Extract the (X, Y) coordinate from the center of the cell holding the provided text.  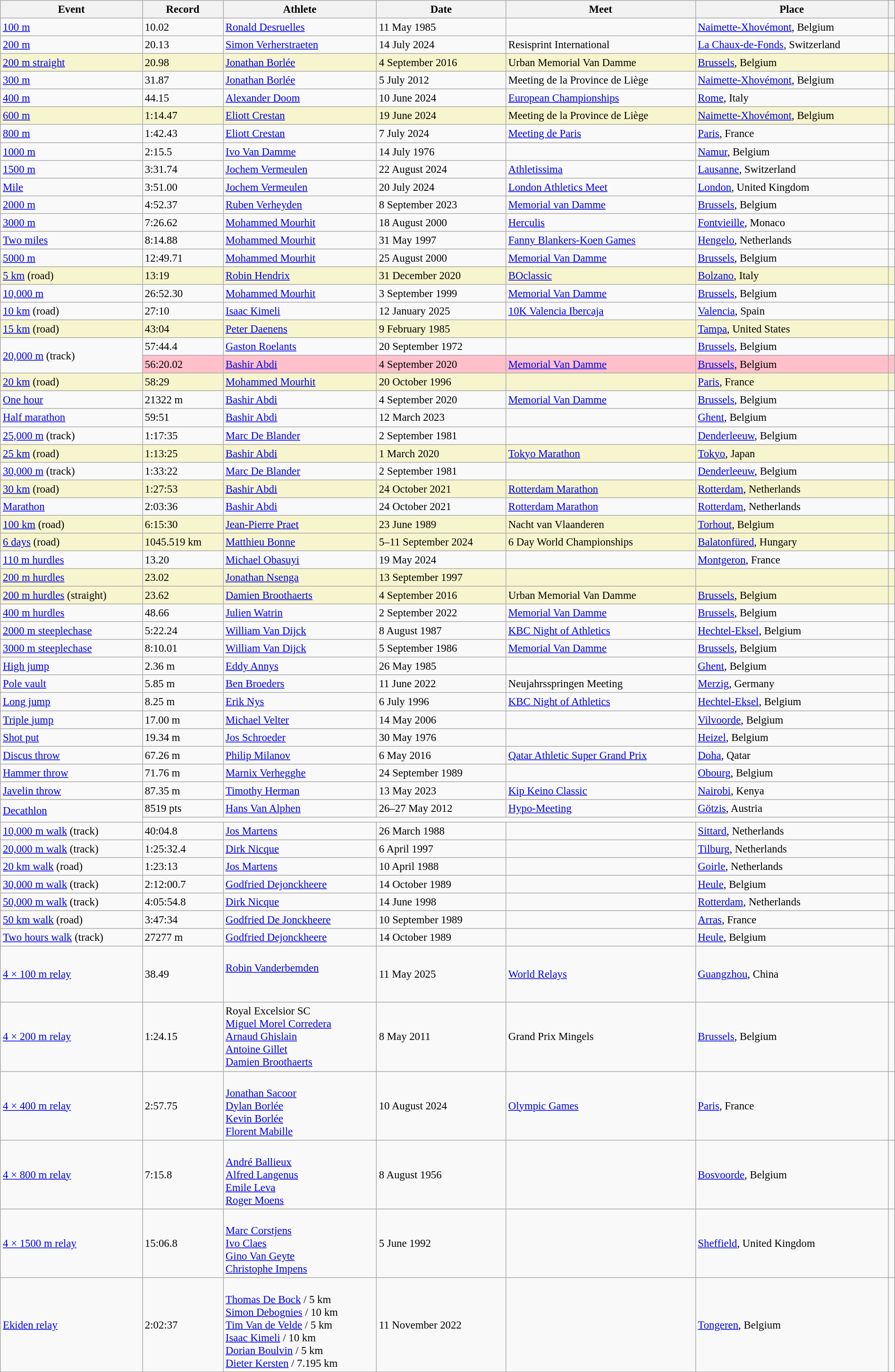
Michael Velter (300, 720)
26 May 1985 (441, 666)
7 July 2024 (441, 134)
5000 m (72, 258)
Erik Nys (300, 702)
Place (792, 9)
13:19 (183, 276)
London, United Kingdom (792, 187)
8 August 1987 (441, 631)
38.49 (183, 975)
Merzig, Germany (792, 684)
20,000 m (track) (72, 355)
5:22.24 (183, 631)
Montgeron, France (792, 560)
4 × 1500 m relay (72, 1243)
1:33:22 (183, 471)
50 km walk (road) (72, 920)
Resisprint International (600, 45)
13 September 1997 (441, 578)
11 May 2025 (441, 975)
300 m (72, 80)
Namur, Belgium (792, 152)
30 km (road) (72, 489)
8.25 m (183, 702)
1000 m (72, 152)
Thomas De Bock / 5 kmSimon Debognies / 10 kmTim Van de Velde / 5 kmIsaac Kimeli / 10 kmDorian Boulvin / 5 kmDieter Kersten / 7.195 km (300, 1325)
1:17:35 (183, 435)
10.02 (183, 27)
4 × 400 m relay (72, 1106)
1500 m (72, 169)
Lausanne, Switzerland (792, 169)
2000 m steeplechase (72, 631)
5 June 1992 (441, 1243)
Jos Schroeder (300, 737)
10,000 m (72, 293)
Hengelo, Netherlands (792, 240)
100 km (road) (72, 524)
8 May 2011 (441, 1037)
10 August 2024 (441, 1106)
Doha, Qatar (792, 755)
Nairobi, Kenya (792, 791)
110 m hurdles (72, 560)
3:51.00 (183, 187)
10,000 m walk (track) (72, 831)
Matthieu Bonne (300, 542)
Meeting de Paris (600, 134)
7:15.8 (183, 1175)
Marathon (72, 507)
Sittard, Netherlands (792, 831)
Two hours walk (track) (72, 937)
19 May 2024 (441, 560)
800 m (72, 134)
Fanny Blankers-Koen Games (600, 240)
200 m straight (72, 63)
Meet (600, 9)
14 May 2006 (441, 720)
10K Valencia Ibercaja (600, 311)
200 m hurdles (72, 578)
3:47:34 (183, 920)
5.85 m (183, 684)
200 m hurdles (straight) (72, 596)
13.20 (183, 560)
200 m (72, 45)
30,000 m (track) (72, 471)
Memorial van Damme (600, 205)
6 Day World Championships (600, 542)
One hour (72, 400)
23.02 (183, 578)
31 December 2020 (441, 276)
1 March 2020 (441, 453)
12:49.71 (183, 258)
Ruben Verheyden (300, 205)
57:44.4 (183, 347)
Gaston Roelants (300, 347)
25 August 2000 (441, 258)
22 August 2024 (441, 169)
Jean-Pierre Praet (300, 524)
8:14.88 (183, 240)
400 m (72, 98)
Royal Excelsior SCMiguel Morel CorrederaArnaud GhislainAntoine GilletDamien Broothaerts (300, 1037)
Eddy Annys (300, 666)
Obourg, Belgium (792, 773)
Half marathon (72, 418)
25,000 m (track) (72, 435)
Philip Milanov (300, 755)
La Chaux-de-Fonds, Switzerland (792, 45)
5 July 2012 (441, 80)
20 September 1972 (441, 347)
Heizel, Belgium (792, 737)
2:57.75 (183, 1106)
Kip Keino Classic (600, 791)
Tokyo Marathon (600, 453)
Jonathan SacoorDylan BorléeKevin BorléeFlorent Mabille (300, 1106)
1:23:13 (183, 867)
European Championships (600, 98)
18 August 2000 (441, 222)
Mile (72, 187)
4 × 100 m relay (72, 975)
Sheffield, United Kingdom (792, 1243)
Neujahrsspringen Meeting (600, 684)
Michael Obasuyi (300, 560)
2:03:36 (183, 507)
3000 m steeplechase (72, 648)
Tampa, United States (792, 329)
Vilvoorde, Belgium (792, 720)
11 June 2022 (441, 684)
Tilburg, Netherlands (792, 849)
1:27:53 (183, 489)
6 July 1996 (441, 702)
Ekiden relay (72, 1325)
3000 m (72, 222)
58:29 (183, 382)
20 July 2024 (441, 187)
5–11 September 2024 (441, 542)
19.34 m (183, 737)
Two miles (72, 240)
Event (72, 9)
8:10.01 (183, 648)
25 km (road) (72, 453)
6 May 2016 (441, 755)
12 March 2023 (441, 418)
59:51 (183, 418)
20 km (road) (72, 382)
2:12:00.7 (183, 885)
4 × 200 m relay (72, 1037)
Discus throw (72, 755)
11 November 2022 (441, 1325)
12 January 2025 (441, 311)
6 April 1997 (441, 849)
Hans Van Alphen (300, 809)
400 m hurdles (72, 613)
15 km (road) (72, 329)
High jump (72, 666)
20 October 1996 (441, 382)
2 September 2022 (441, 613)
71.76 m (183, 773)
Simon Verherstraeten (300, 45)
1:25:32.4 (183, 849)
London Athletics Meet (600, 187)
Pole vault (72, 684)
9 February 1985 (441, 329)
Guangzhou, China (792, 975)
Tokyo, Japan (792, 453)
Jonathan Nsenga (300, 578)
10 September 1989 (441, 920)
4:05:54.8 (183, 902)
14 June 1998 (441, 902)
Balatonfüred, Hungary (792, 542)
Herculis (600, 222)
Date (441, 9)
26:52.30 (183, 293)
Robin Vanderbemden (300, 975)
Peter Daenens (300, 329)
Long jump (72, 702)
Nacht van Vlaanderen (600, 524)
Götzis, Austria (792, 809)
48.66 (183, 613)
27277 m (183, 937)
10 km (road) (72, 311)
Goirle, Netherlands (792, 867)
World Relays (600, 975)
100 m (72, 27)
Ivo Van Damme (300, 152)
2:15.5 (183, 152)
20.13 (183, 45)
Bosvoorde, Belgium (792, 1175)
1:24.15 (183, 1037)
Marnix Verhegghe (300, 773)
600 m (72, 116)
1045.519 km (183, 542)
56:20.02 (183, 365)
Arras, France (792, 920)
Record (183, 9)
Isaac Kimeli (300, 311)
10 April 1988 (441, 867)
24 September 1989 (441, 773)
6:15:30 (183, 524)
Bolzano, Italy (792, 276)
3 September 1999 (441, 293)
30 May 1976 (441, 737)
Ronald Desruelles (300, 27)
1:42.43 (183, 134)
1:13:25 (183, 453)
Timothy Herman (300, 791)
14 July 2024 (441, 45)
15:06.8 (183, 1243)
1:14.47 (183, 116)
3:31.74 (183, 169)
23 June 1989 (441, 524)
11 May 1985 (441, 27)
14 July 1976 (441, 152)
4:52.37 (183, 205)
13 May 2023 (441, 791)
21322 m (183, 400)
5 km (road) (72, 276)
Athlete (300, 9)
BOclassic (600, 276)
2.36 m (183, 666)
André BallieuxAlfred LangenusEmile LevaRoger Moens (300, 1175)
40:04.8 (183, 831)
5 September 1986 (441, 648)
27:10 (183, 311)
50,000 m walk (track) (72, 902)
2:02:37 (183, 1325)
26–27 May 2012 (441, 809)
20,000 m walk (track) (72, 849)
Grand Prix Mingels (600, 1037)
10 June 2024 (441, 98)
23.62 (183, 596)
67.26 m (183, 755)
Triple jump (72, 720)
Marc CorstjensIvo ClaesGino Van GeyteChristophe Impens (300, 1243)
Torhout, Belgium (792, 524)
26 March 1988 (441, 831)
Julien Watrin (300, 613)
Robin Hendrix (300, 276)
Qatar Athletic Super Grand Prix (600, 755)
Tongeren, Belgium (792, 1325)
Alexander Doom (300, 98)
Damien Broothaerts (300, 596)
7:26.62 (183, 222)
8 September 2023 (441, 205)
Hammer throw (72, 773)
Ben Broeders (300, 684)
Javelin throw (72, 791)
Shot put (72, 737)
Valencia, Spain (792, 311)
8 August 1956 (441, 1175)
Olympic Games (600, 1106)
8519 pts (183, 809)
6 days (road) (72, 542)
Rome, Italy (792, 98)
Fontvieille, Monaco (792, 222)
17.00 m (183, 720)
20 km walk (road) (72, 867)
30,000 m walk (track) (72, 885)
Hypo-Meeting (600, 809)
44.15 (183, 98)
31.87 (183, 80)
87.35 m (183, 791)
4 × 800 m relay (72, 1175)
43:04 (183, 329)
2000 m (72, 205)
19 June 2024 (441, 116)
Athletissima (600, 169)
Godfried De Jonckheere (300, 920)
20.98 (183, 63)
Decathlon (72, 811)
31 May 1997 (441, 240)
